From the cell containing the given text, extract its center point as (x, y) coordinate. 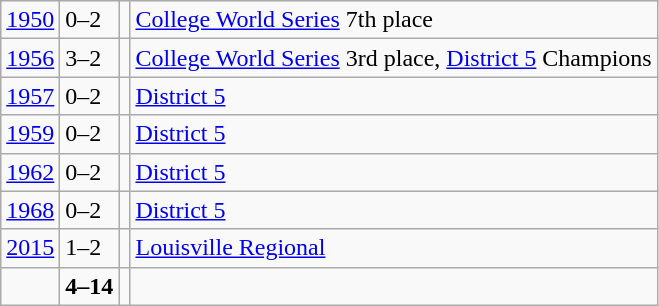
3–2 (90, 58)
2015 (30, 248)
College World Series 3rd place, District 5 Champions (394, 58)
1962 (30, 172)
1950 (30, 20)
1–2 (90, 248)
1956 (30, 58)
College World Series 7th place (394, 20)
Louisville Regional (394, 248)
4–14 (90, 286)
1968 (30, 210)
1957 (30, 96)
1959 (30, 134)
